Return (x, y) of the center of cell containing provided text 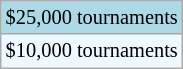
$25,000 tournaments (92, 17)
$10,000 tournaments (92, 51)
